Extract the (X, Y) coordinate from the center of the cell holding the provided text.  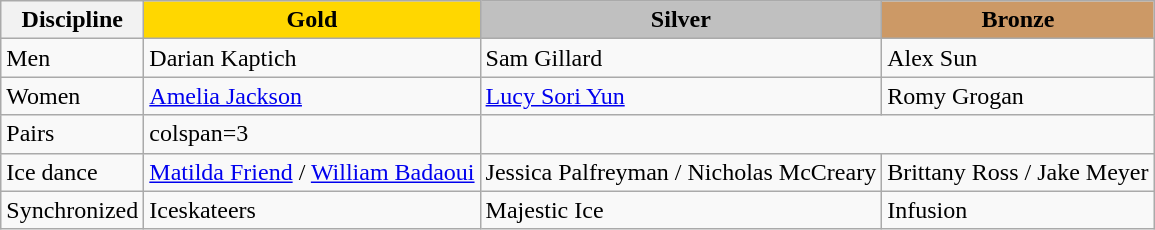
Discipline (72, 20)
Darian Kaptich (312, 58)
Jessica Palfreyman / Nicholas McCreary (681, 172)
Synchronized (72, 210)
Brittany Ross / Jake Meyer (1018, 172)
Ice dance (72, 172)
Alex Sun (1018, 58)
Silver (681, 20)
Sam Gillard (681, 58)
colspan=3 (312, 134)
Pairs (72, 134)
Amelia Jackson (312, 96)
Women (72, 96)
Matilda Friend / William Badaoui (312, 172)
Gold (312, 20)
Infusion (1018, 210)
Majestic Ice (681, 210)
Bronze (1018, 20)
Iceskateers (312, 210)
Men (72, 58)
Lucy Sori Yun (681, 96)
Romy Grogan (1018, 96)
